Output the [x, y] coordinate of the center of the cell containing the given text.  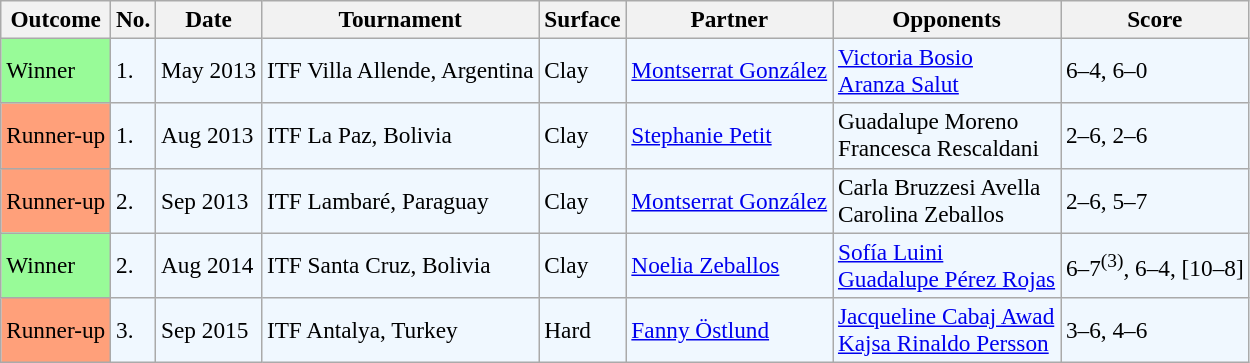
No. [134, 19]
ITF La Paz, Bolivia [400, 136]
Score [1154, 19]
Hard [582, 330]
2–6, 5–7 [1154, 200]
Guadalupe Moreno Francesca Rescaldani [947, 136]
6–7(3), 6–4, [10–8] [1154, 264]
May 2013 [209, 70]
ITF Antalya, Turkey [400, 330]
Stephanie Petit [730, 136]
Aug 2013 [209, 136]
Opponents [947, 19]
Noelia Zeballos [730, 264]
6–4, 6–0 [1154, 70]
Tournament [400, 19]
Outcome [56, 19]
Fanny Östlund [730, 330]
3. [134, 330]
2–6, 2–6 [1154, 136]
Partner [730, 19]
Jacqueline Cabaj Awad Kajsa Rinaldo Persson [947, 330]
Carla Bruzzesi Avella Carolina Zeballos [947, 200]
Surface [582, 19]
Victoria Bosio Aranza Salut [947, 70]
ITF Santa Cruz, Bolivia [400, 264]
Date [209, 19]
ITF Villa Allende, Argentina [400, 70]
3–6, 4–6 [1154, 330]
ITF Lambaré, Paraguay [400, 200]
Sep 2013 [209, 200]
Sofía Luini Guadalupe Pérez Rojas [947, 264]
Aug 2014 [209, 264]
Sep 2015 [209, 330]
